Extract the (x, y) coordinate from the center of the cell holding the provided text.  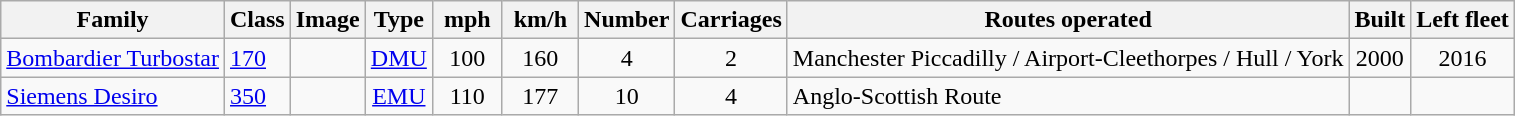
100 (467, 58)
170 (257, 58)
177 (540, 96)
km/h (540, 20)
Left fleet (1463, 20)
2 (731, 58)
Image (328, 20)
160 (540, 58)
350 (257, 96)
EMU (398, 96)
Anglo-Scottish Route (1068, 96)
Siemens Desiro (113, 96)
Bombardier Turbostar (113, 58)
Class (257, 20)
Number (627, 20)
10 (627, 96)
110 (467, 96)
Carriages (731, 20)
DMU (398, 58)
2016 (1463, 58)
Routes operated (1068, 20)
Type (398, 20)
Built (1380, 20)
Family (113, 20)
Manchester Piccadilly / Airport-Cleethorpes / Hull / York (1068, 58)
2000 (1380, 58)
mph (467, 20)
